Locate the cell with the specified text and output its (x, y) center coordinate. 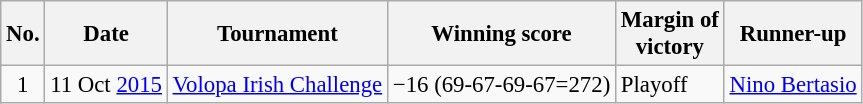
Winning score (502, 34)
No. (23, 34)
−16 (69-67-69-67=272) (502, 85)
Volopa Irish Challenge (277, 85)
Margin ofvictory (670, 34)
Nino Bertasio (793, 85)
11 Oct 2015 (106, 85)
Tournament (277, 34)
Date (106, 34)
1 (23, 85)
Runner-up (793, 34)
Playoff (670, 85)
